Determine the (x, y) coordinate at the center of the cell enclosing the given text.  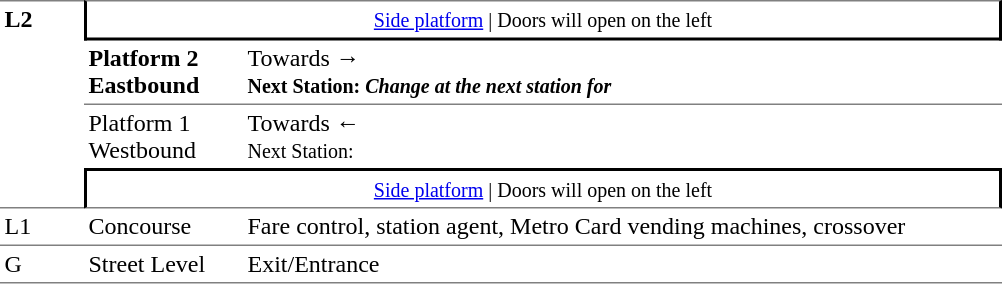
L1 (42, 226)
Platform 1Westbound (164, 136)
G (42, 264)
Fare control, station agent, Metro Card vending machines, crossover (622, 226)
Concourse (164, 226)
Towards → Next Station: Change at the next station for (622, 72)
L2 (42, 104)
Street Level (164, 264)
Platform 2Eastbound (164, 72)
Towards ← Next Station: (622, 136)
Exit/Entrance (622, 264)
